Locate the cell with the specified text and output its [X, Y] center coordinate. 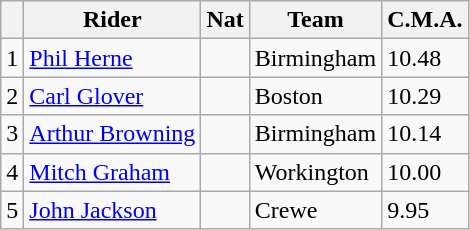
C.M.A. [425, 20]
Nat [225, 20]
Boston [315, 96]
9.95 [425, 210]
Phil Herne [112, 58]
Carl Glover [112, 96]
4 [12, 172]
Arthur Browning [112, 134]
Workington [315, 172]
10.29 [425, 96]
3 [12, 134]
Rider [112, 20]
10.48 [425, 58]
2 [12, 96]
1 [12, 58]
10.14 [425, 134]
10.00 [425, 172]
Crewe [315, 210]
5 [12, 210]
John Jackson [112, 210]
Mitch Graham [112, 172]
Team [315, 20]
